Identify which cell holds the provided text, then report its [X, Y] central coordinate. 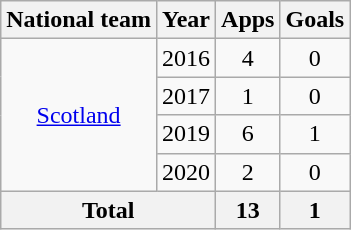
Apps [248, 20]
6 [248, 134]
Goals [315, 20]
2017 [186, 96]
National team [79, 20]
Year [186, 20]
4 [248, 58]
2020 [186, 172]
2019 [186, 134]
13 [248, 210]
2016 [186, 58]
Total [108, 210]
2 [248, 172]
Scotland [79, 115]
